Locate the cell with the specified text and output its (x, y) center coordinate. 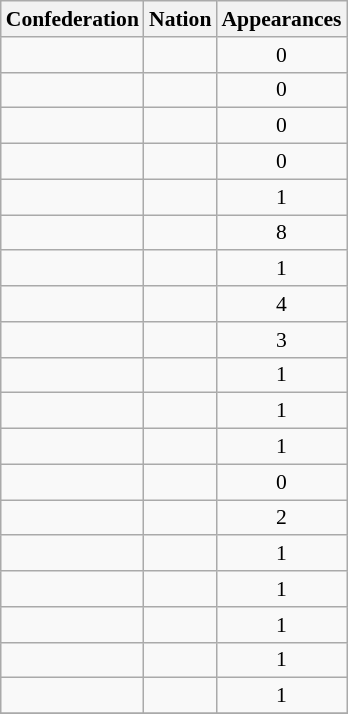
4 (281, 304)
Appearances (281, 19)
8 (281, 233)
2 (281, 518)
Confederation (72, 19)
3 (281, 340)
Nation (180, 19)
